Locate the cell with the specified text and output its (x, y) center coordinate. 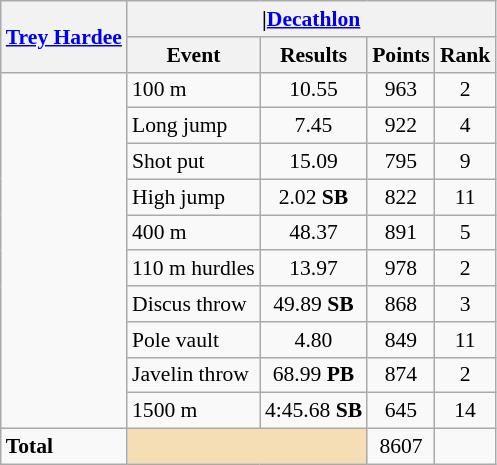
9 (466, 162)
14 (466, 411)
4:45.68 SB (314, 411)
Total (64, 447)
Results (314, 55)
2.02 SB (314, 197)
400 m (194, 233)
15.09 (314, 162)
645 (401, 411)
Discus throw (194, 304)
868 (401, 304)
49.89 SB (314, 304)
978 (401, 269)
4 (466, 126)
13.97 (314, 269)
Shot put (194, 162)
High jump (194, 197)
Pole vault (194, 340)
822 (401, 197)
Event (194, 55)
110 m hurdles (194, 269)
Long jump (194, 126)
874 (401, 375)
922 (401, 126)
3 (466, 304)
68.99 PB (314, 375)
795 (401, 162)
4.80 (314, 340)
849 (401, 340)
7.45 (314, 126)
48.37 (314, 233)
8607 (401, 447)
891 (401, 233)
Points (401, 55)
100 m (194, 90)
5 (466, 233)
|Decathlon (311, 19)
10.55 (314, 90)
Trey Hardee (64, 36)
963 (401, 90)
Javelin throw (194, 375)
Rank (466, 55)
1500 m (194, 411)
